For the text-containing cell, return its midpoint in (x, y) coordinate format. 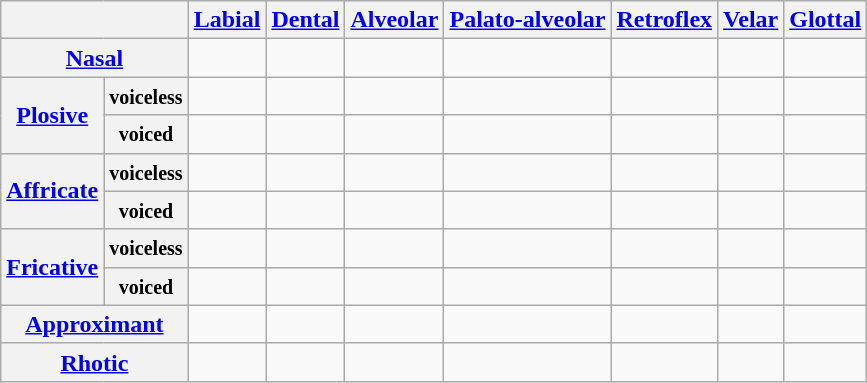
Labial (227, 20)
Fricative (52, 267)
Dental (306, 20)
Palato-alveolar (528, 20)
Plosive (52, 115)
Glottal (826, 20)
Alveolar (394, 20)
Approximant (94, 324)
Nasal (94, 58)
Retroflex (664, 20)
Rhotic (94, 362)
Affricate (52, 191)
Velar (751, 20)
